Return the (X, Y) coordinate for the center point of the cell that contains the specified text.  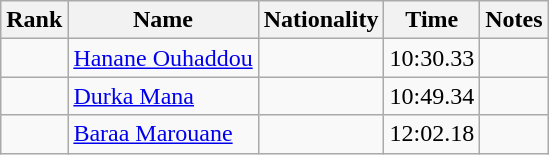
10:49.34 (432, 96)
Name (163, 20)
12:02.18 (432, 134)
Nationality (321, 20)
Time (432, 20)
10:30.33 (432, 58)
Notes (514, 20)
Durka Mana (163, 96)
Rank (34, 20)
Baraa Marouane (163, 134)
Hanane Ouhaddou (163, 58)
